For the text-containing cell, return its midpoint in [x, y] coordinate format. 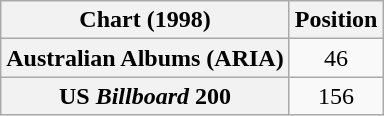
Chart (1998) [145, 20]
46 [336, 58]
Australian Albums (ARIA) [145, 58]
156 [336, 96]
US Billboard 200 [145, 96]
Position [336, 20]
